Provide the (x, y) coordinate of the cell's center where the given text is located.  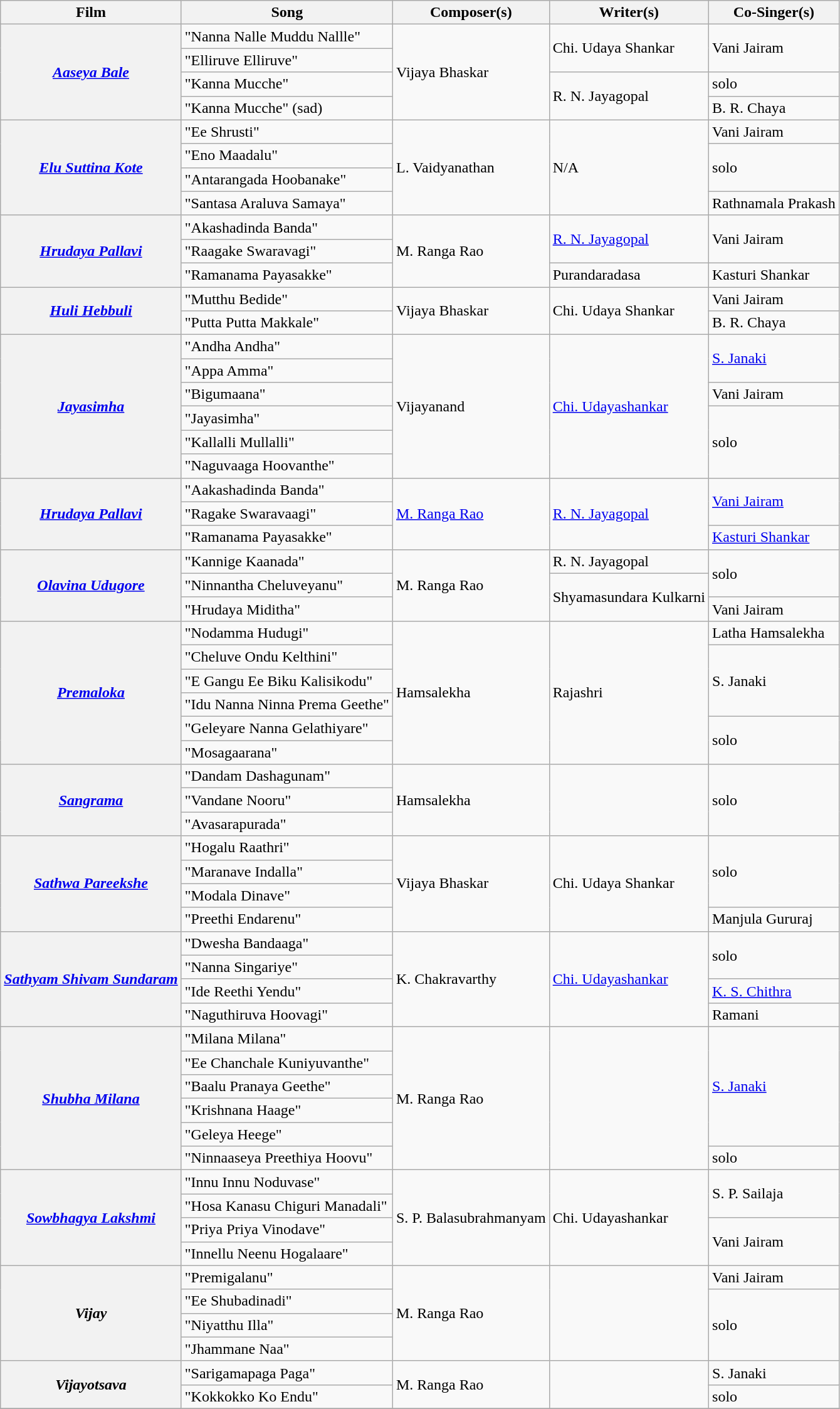
"Ee Shrusti" (287, 132)
"Putta Putta Makkale" (287, 323)
"Innu Innu Noduvase" (287, 1182)
"Idu Nanna Ninna Prema Geethe" (287, 705)
"Eno Maadalu" (287, 156)
"Dandam Dashagunam" (287, 776)
"Baalu Pranaya Geethe" (287, 1087)
"Hosa Kanasu Chiguri Manadali" (287, 1206)
"Ragake Swaravaagi" (287, 514)
S. P. Sailaja (774, 1194)
Vijay (91, 1313)
"Vandane Nooru" (287, 800)
"Ee Chanchale Kuniyuvanthe" (287, 1063)
Sathyam Shivam Sundaram (91, 979)
"Kanna Mucche" (sad) (287, 108)
"Appa Amma" (287, 371)
Premaloka (91, 692)
"Geleyare Nanna Gelathiyare" (287, 729)
Sowbhagya Lakshmi (91, 1218)
"Priya Priya Vinodave" (287, 1230)
"Aakashadinda Banda" (287, 490)
Jayasimha (91, 406)
Vijayotsava (91, 1385)
"Preethi Endarenu" (287, 919)
Elu Suttina Kote (91, 167)
"Kallalli Mullalli" (287, 442)
"Nanna Nalle Muddu Nallle" (287, 36)
"E Gangu Ee Biku Kalisikodu" (287, 680)
"Kannige Kaanada" (287, 561)
"Modala Dinave" (287, 895)
"Hrudaya Miditha" (287, 609)
"Avasarapurada" (287, 824)
"Antarangada Hoobanake" (287, 179)
"Cheluve Ondu Kelthini" (287, 657)
Latha Hamsalekha (774, 633)
"Mosagaarana" (287, 752)
"Dwesha Bandaaga" (287, 943)
"Nodamma Hudugi" (287, 633)
"Mutthu Bedide" (287, 299)
"Kokkokko Ko Endu" (287, 1396)
Aaseya Bale (91, 72)
Manjula Gururaj (774, 919)
Co-Singer(s) (774, 13)
N/A (629, 167)
K. S. Chithra (774, 991)
"Naguthiruva Hoovagi" (287, 1015)
"Hogalu Raathri" (287, 848)
"Elliruve Elliruve" (287, 60)
Vijayanand (471, 406)
"Naguvaaga Hoovanthe" (287, 466)
"Akashadinda Banda" (287, 227)
"Jhammane Naa" (287, 1349)
"Jayasimha" (287, 418)
"Premigalanu" (287, 1277)
Huli Hebbuli (91, 311)
Composer(s) (471, 13)
"Ide Reethi Yendu" (287, 991)
"Maranave Indalla" (287, 872)
"Krishnana Haage" (287, 1111)
"Andha Andha" (287, 347)
Song (287, 13)
Purandaradasa (629, 275)
Sathwa Pareekshe (91, 884)
"Nanna Singariye" (287, 967)
S. P. Balasubrahmanyam (471, 1218)
Film (91, 13)
"Kanna Mucche" (287, 84)
Shubha Milana (91, 1098)
"Geleya Heege" (287, 1134)
Olavina Udugore (91, 585)
"Ee Shubadinadi" (287, 1301)
K. Chakravarthy (471, 979)
Ramani (774, 1015)
"Niyatthu Illa" (287, 1325)
"Santasa Araluva Samaya" (287, 203)
Writer(s) (629, 13)
Shyamasundara Kulkarni (629, 597)
L. Vaidyanathan (471, 167)
"Innellu Neenu Hogalaare" (287, 1253)
"Bigumaana" (287, 394)
"Milana Milana" (287, 1038)
"Ninnaaseya Preethiya Hoovu" (287, 1158)
Rathnamala Prakash (774, 203)
"Sarigamapaga Paga" (287, 1373)
Sangrama (91, 800)
Rajashri (629, 692)
"Raagake Swaravagi" (287, 251)
"Ninnantha Cheluveyanu" (287, 585)
